Output the (X, Y) coordinate of the center of the cell containing the given text.  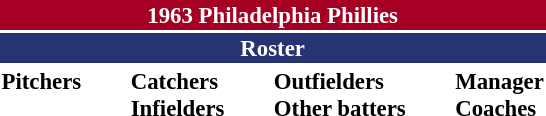
Roster (272, 48)
1963 Philadelphia Phillies (272, 15)
